Scan for the cell matching the given text and deliver its [X, Y] coordinate at center. 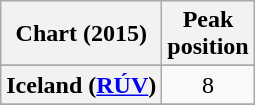
8 [208, 85]
Peak position [208, 34]
Iceland (RÚV) [82, 85]
Chart (2015) [82, 34]
